From the cell containing the given text, extract its center point as (X, Y) coordinate. 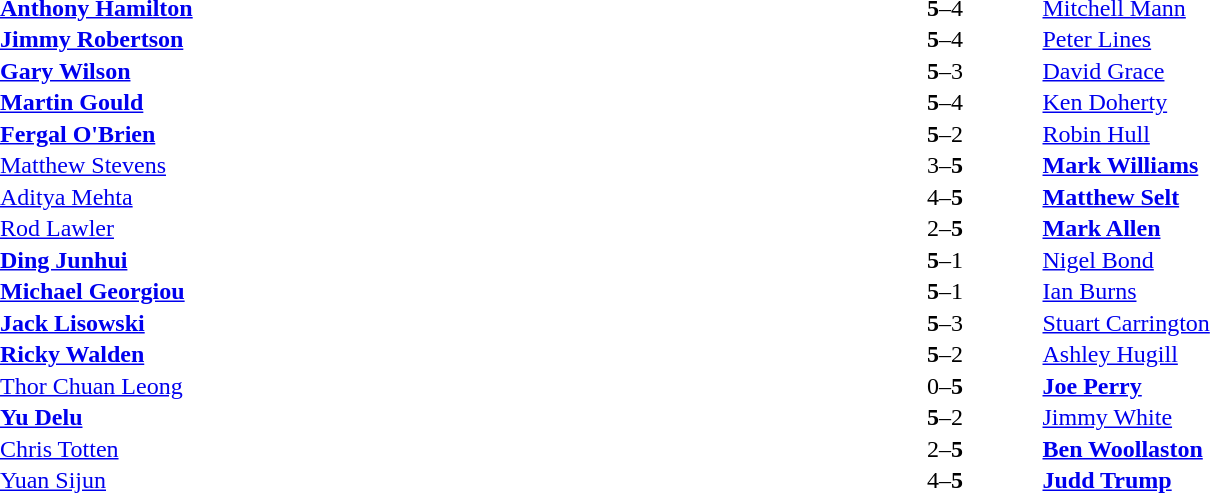
3–5 (944, 165)
0–5 (944, 386)
4–5 (944, 197)
